Return [x, y] of the center of cell containing provided text 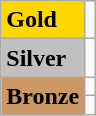
Silver [43, 58]
Gold [43, 20]
Bronze [43, 96]
